For the text-containing cell, return its midpoint in [X, Y] coordinate format. 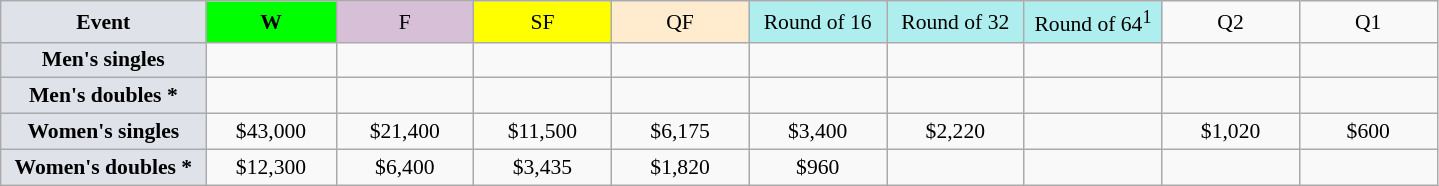
$6,175 [680, 132]
QF [680, 22]
$43,000 [271, 132]
W [271, 22]
Q1 [1368, 22]
$3,435 [543, 167]
$600 [1368, 132]
Q2 [1231, 22]
SF [543, 22]
Event [104, 22]
$960 [818, 167]
$6,400 [405, 167]
$12,300 [271, 167]
Round of 16 [818, 22]
Women's singles [104, 132]
$3,400 [818, 132]
Men's singles [104, 60]
$2,220 [955, 132]
$1,020 [1231, 132]
F [405, 22]
Round of 32 [955, 22]
Men's doubles * [104, 96]
$1,820 [680, 167]
Round of 641 [1093, 22]
Women's doubles * [104, 167]
$21,400 [405, 132]
$11,500 [543, 132]
